Search for the cell housing the specified text and yield its [X, Y] center coordinate. 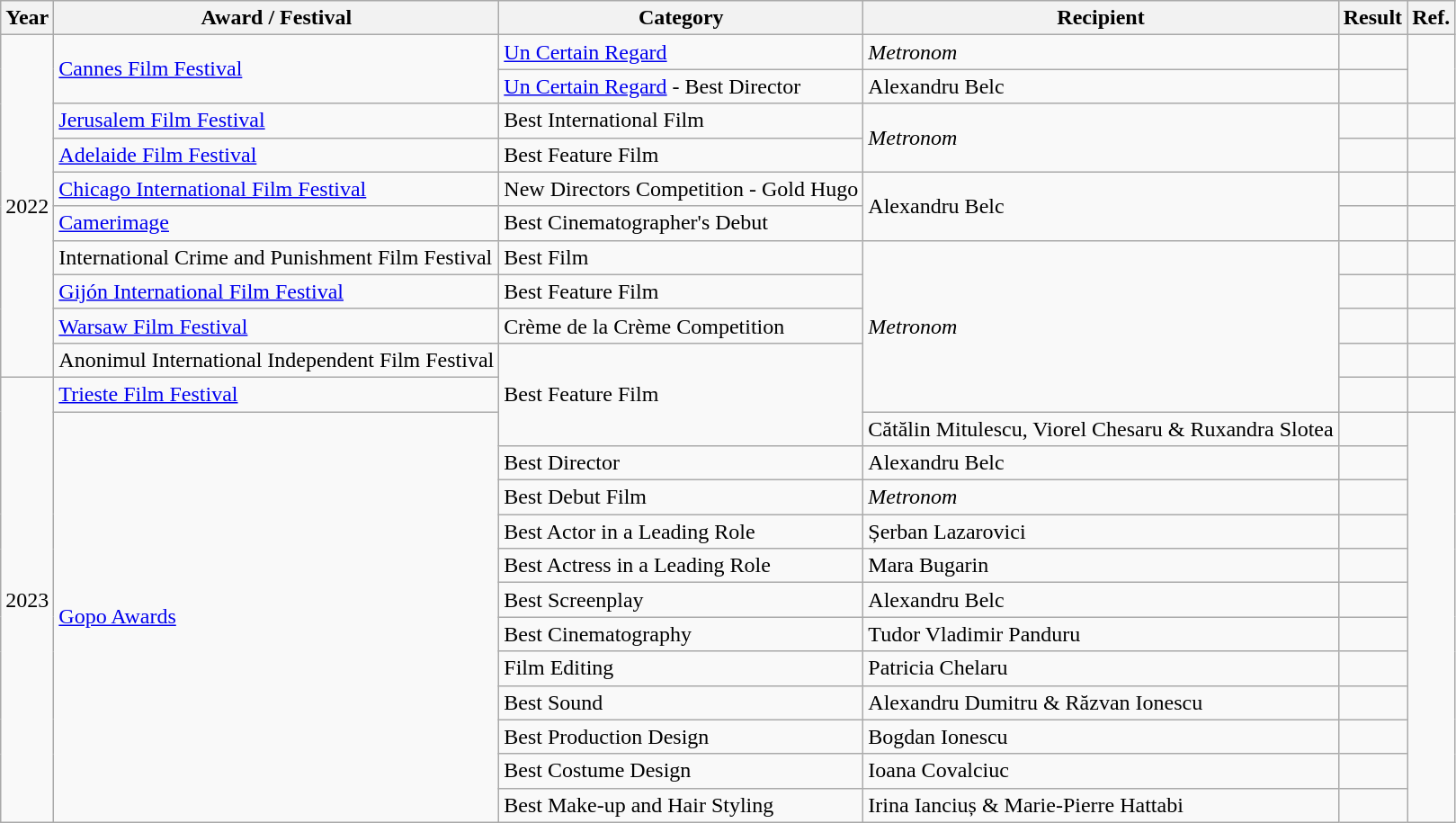
Best International Film [682, 121]
Best Cinematography [682, 634]
Recipient [1101, 18]
Best Make-up and Hair Styling [682, 805]
Gopo Awards [277, 617]
Camerimage [277, 223]
Mara Bugarin [1101, 566]
Jerusalem Film Festival [277, 121]
Cătălin Mitulescu, Viorel Chesaru & Ruxandra Slotea [1101, 429]
Warsaw Film Festival [277, 326]
Adelaide Film Festival [277, 155]
Best Actor in a Leading Role [682, 532]
Patricia Chelaru [1101, 668]
Alexandru Dumitru & Răzvan Ionescu [1101, 702]
Șerban Lazarovici [1101, 532]
Gijón International Film Festival [277, 291]
Best Costume Design [682, 771]
Best Screenplay [682, 600]
Best Director [682, 463]
Best Debut Film [682, 497]
Bogdan Ionescu [1101, 737]
New Directors Competition - Gold Hugo [682, 189]
Category [682, 18]
Trieste Film Festival [277, 394]
Un Certain Regard [682, 52]
Result [1372, 18]
Tudor Vladimir Panduru [1101, 634]
Best Production Design [682, 737]
International Crime and Punishment Film Festival [277, 257]
Anonimul International Independent Film Festival [277, 360]
Best Film [682, 257]
Best Sound [682, 702]
Best Actress in a Leading Role [682, 566]
2023 [27, 599]
Irina Ianciuș & Marie-Pierre Hattabi [1101, 805]
Ioana Covalciuc [1101, 771]
Chicago International Film Festival [277, 189]
Cannes Film Festival [277, 69]
Un Certain Regard - Best Director [682, 86]
Film Editing [682, 668]
2022 [27, 207]
Best Cinematographer's Debut [682, 223]
Award / Festival [277, 18]
Crème de la Crème Competition [682, 326]
Ref. [1432, 18]
Year [27, 18]
